Return [x, y] of the center of cell containing provided text 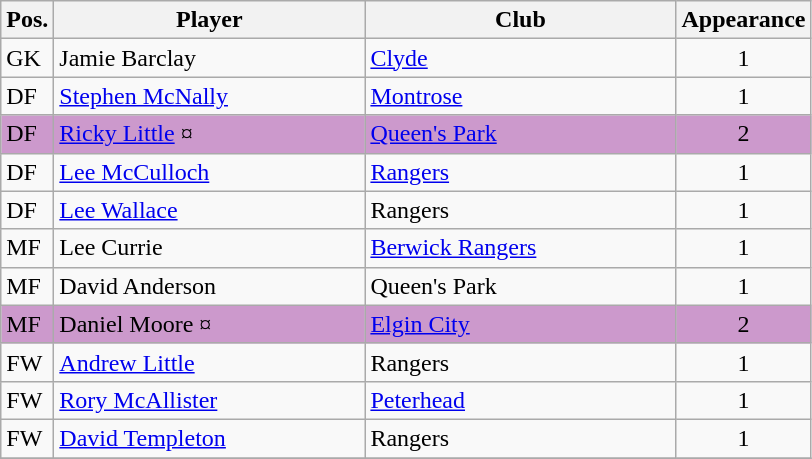
Jamie Barclay [210, 58]
Appearance [744, 20]
Lee McCulloch [210, 172]
Peterhead [520, 400]
Lee Currie [210, 248]
Daniel Moore ¤ [210, 324]
Player [210, 20]
GK [28, 58]
Rory McAllister [210, 400]
Montrose [520, 96]
Pos. [28, 20]
Ricky Little ¤ [210, 134]
Berwick Rangers [520, 248]
David Anderson [210, 286]
Club [520, 20]
Andrew Little [210, 362]
David Templeton [210, 438]
Stephen McNally [210, 96]
Lee Wallace [210, 210]
Elgin City [520, 324]
Clyde [520, 58]
